Detect which cell encompasses the target text, then output its (x, y) center coordinate. 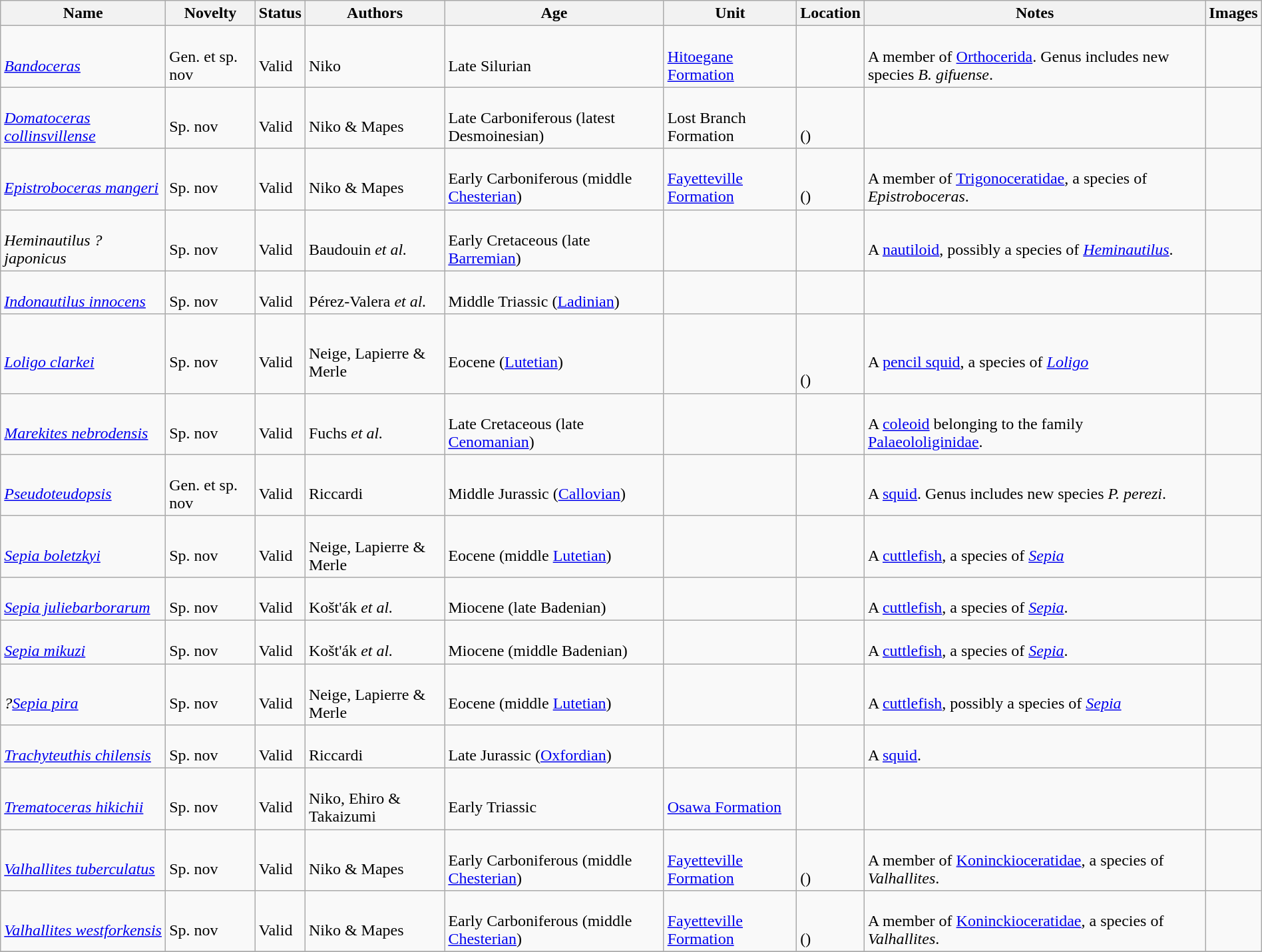
?Sepia pira (83, 695)
Niko (375, 57)
A pencil squid, a species of Loligo (1034, 354)
Late Cretaceous (late Cenomanian) (554, 424)
A cuttlefish, a species of Sepia (1034, 546)
Late Jurassic (Oxfordian) (554, 746)
A squid. (1034, 746)
A nautiloid, possibly a species of Heminautilus. (1034, 240)
Hitoegane Formation (730, 57)
Marekites nebrodensis (83, 424)
Sepia boletzkyi (83, 546)
Sepia juliebarborarum (83, 599)
Early Cretaceous (late Barremian) (554, 240)
Valhallites tuberculatus (83, 860)
A cuttlefish, possibly a species of Sepia (1034, 695)
Lost Branch Formation (730, 118)
Trachyteuthis chilensis (83, 746)
Bandoceras (83, 57)
A coleoid belonging to the family Palaeololiginidae. (1034, 424)
Loligo clarkei (83, 354)
Domatoceras collinsvillense (83, 118)
Late Silurian (554, 57)
Indonautilus innocens (83, 293)
Middle Jurassic (Callovian) (554, 485)
A member of Trigonoceratidae, a species of Epistroboceras. (1034, 179)
Novelty (210, 13)
Status (280, 13)
Pérez-Valera et al. (375, 293)
Eocene (Lutetian) (554, 354)
A member of Orthocerida. Genus includes new species B. gifuense. (1034, 57)
Epistroboceras mangeri (83, 179)
Location (831, 13)
Niko, Ehiro & Takaizumi (375, 799)
Heminautilus ? japonicus (83, 240)
Middle Triassic (Ladinian) (554, 293)
Early Triassic (554, 799)
Baudouin et al. (375, 240)
Osawa Formation (730, 799)
Miocene (middle Badenian) (554, 641)
Notes (1034, 13)
Miocene (late Badenian) (554, 599)
Unit (730, 13)
Valhallites westforkensis (83, 921)
A squid. Genus includes new species P. perezi. (1034, 485)
Authors (375, 13)
Late Carboniferous (latest Desmoinesian) (554, 118)
Fuchs et al. (375, 424)
Images (1233, 13)
Trematoceras hikichii (83, 799)
Name (83, 13)
Sepia mikuzi (83, 641)
Pseudoteudopsis (83, 485)
Age (554, 13)
